Identify which cell holds the provided text, then report its [x, y] central coordinate. 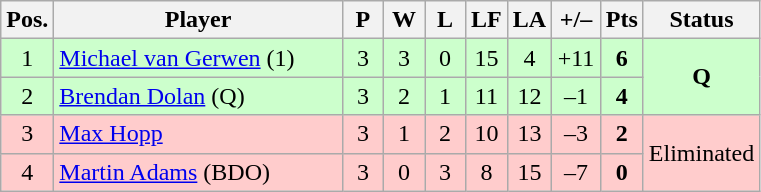
Status [701, 20]
–1 [576, 96]
+11 [576, 58]
6 [622, 58]
–7 [576, 172]
Player [198, 20]
10 [487, 134]
Pts [622, 20]
LF [487, 20]
8 [487, 172]
Michael van Gerwen (1) [198, 58]
Eliminated [701, 153]
L [444, 20]
13 [529, 134]
Q [701, 77]
P [362, 20]
Max Hopp [198, 134]
W [404, 20]
+/– [576, 20]
11 [487, 96]
12 [529, 96]
Pos. [28, 20]
Martin Adams (BDO) [198, 172]
LA [529, 20]
Brendan Dolan (Q) [198, 96]
–3 [576, 134]
